Provide the (x, y) coordinate of the cell's center where the given text is located.  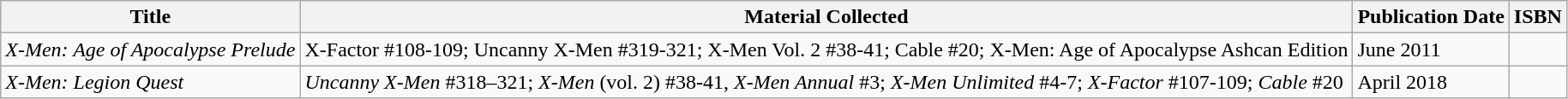
X-Factor #108-109; Uncanny X-Men #319-321; X-Men Vol. 2 #38-41; Cable #20; X-Men: Age of Apocalypse Ashcan Edition (826, 49)
Publication Date (1431, 17)
Material Collected (826, 17)
ISBN (1538, 17)
X-Men: Legion Quest (151, 82)
April 2018 (1431, 82)
Uncanny X-Men #318–321; X-Men (vol. 2) #38-41, X-Men Annual #3; X-Men Unlimited #4-7; X-Factor #107-109; Cable #20 (826, 82)
June 2011 (1431, 49)
Title (151, 17)
X-Men: Age of Apocalypse Prelude (151, 49)
